Determine the (X, Y) coordinate at the center of the cell enclosing the given text.  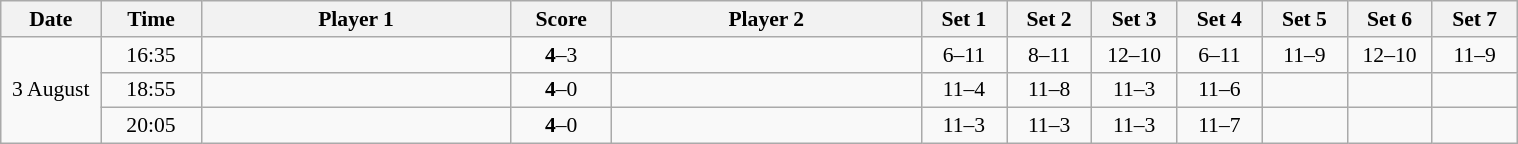
Set 4 (1220, 19)
Player 1 (356, 19)
Date (51, 19)
11–4 (964, 90)
Score (561, 19)
16:35 (151, 55)
3 August (51, 90)
20:05 (151, 126)
Player 2 (766, 19)
Set 6 (1390, 19)
11–8 (1048, 90)
8–11 (1048, 55)
Set 2 (1048, 19)
4–3 (561, 55)
11–6 (1220, 90)
Set 7 (1474, 19)
11–7 (1220, 126)
18:55 (151, 90)
Set 3 (1134, 19)
Set 1 (964, 19)
Time (151, 19)
Set 5 (1304, 19)
